For the text-containing cell, return its midpoint in [X, Y] coordinate format. 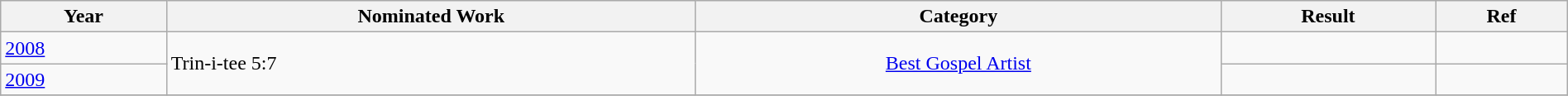
2009 [84, 79]
Best Gospel Artist [958, 64]
Trin-i-tee 5:7 [431, 64]
Nominated Work [431, 17]
Result [1328, 17]
Ref [1502, 17]
Category [958, 17]
Year [84, 17]
2008 [84, 48]
